Find where the given text appears and provide that cell's center as (X, Y) coordinate. 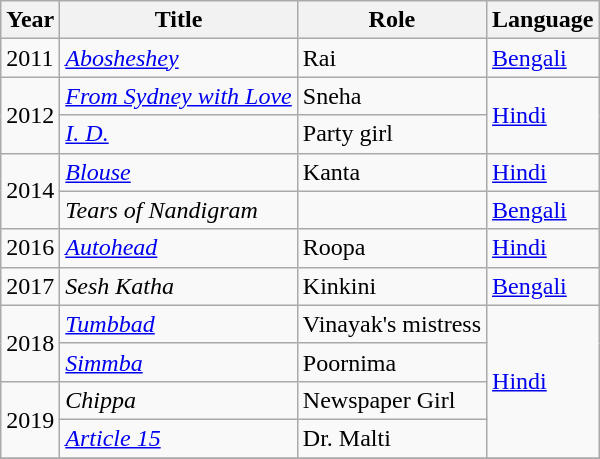
Year (30, 20)
Abosheshey (178, 58)
Poornima (392, 362)
2012 (30, 115)
2014 (30, 191)
Simmba (178, 362)
Language (543, 20)
2017 (30, 286)
Dr. Malti (392, 438)
Article 15 (178, 438)
2018 (30, 343)
Newspaper Girl (392, 400)
Autohead (178, 248)
I. D. (178, 134)
2011 (30, 58)
Vinayak's mistress (392, 324)
Sesh Katha (178, 286)
Tumbbad (178, 324)
Tears of Nandigram (178, 210)
2016 (30, 248)
Title (178, 20)
Role (392, 20)
Sneha (392, 96)
2019 (30, 419)
Rai (392, 58)
Blouse (178, 172)
Chippa (178, 400)
From Sydney with Love (178, 96)
Kanta (392, 172)
Party girl (392, 134)
Roopa (392, 248)
Kinkini (392, 286)
